Determine the [X, Y] coordinate at the center of the cell enclosing the given text.  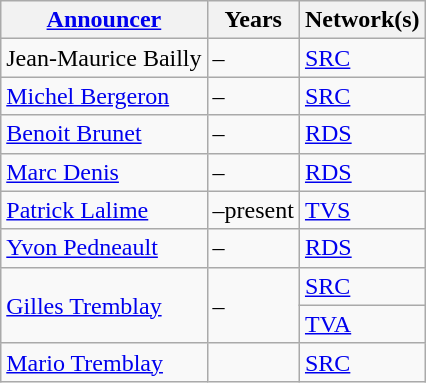
Marc Denis [104, 172]
Network(s) [362, 20]
TVA [362, 324]
Announcer [104, 20]
Gilles Tremblay [104, 305]
TVS [362, 210]
Mario Tremblay [104, 362]
Michel Bergeron [104, 96]
Yvon Pedneault [104, 248]
Jean-Maurice Bailly [104, 58]
–present [253, 210]
Years [253, 20]
Benoit Brunet [104, 134]
Patrick Lalime [104, 210]
